Extract the [X, Y] coordinate from the center of the cell holding the provided text.  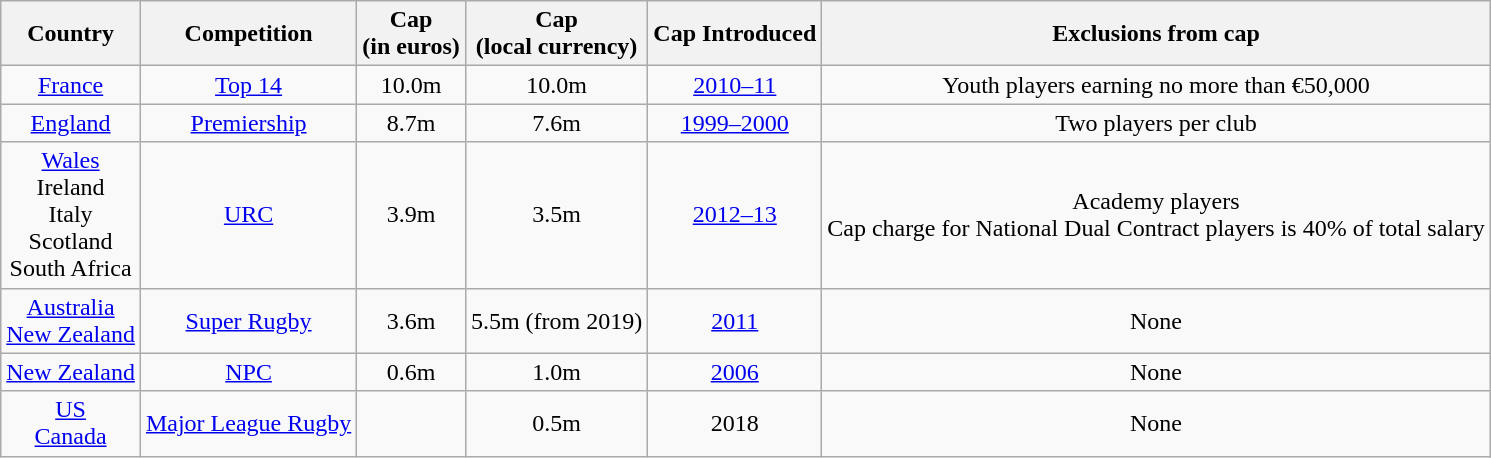
Cap (in euros) [412, 34]
3.6m [412, 320]
Cap (local currency) [556, 34]
0.5m [556, 424]
England [71, 123]
Competition [248, 34]
7.6m [556, 123]
1.0m [556, 372]
AustraliaNew Zealand [71, 320]
WalesIrelandItalyScotlandSouth Africa [71, 215]
Academy playersCap charge for National Dual Contract players is 40% of total salary [1156, 215]
Major League Rugby [248, 424]
Two players per club [1156, 123]
NPC [248, 372]
France [71, 85]
Exclusions from cap [1156, 34]
0.6m [412, 372]
Top 14 [248, 85]
URC [248, 215]
USCanada [71, 424]
Cap Introduced [735, 34]
5.5m (from 2019) [556, 320]
8.7m [412, 123]
2012–13 [735, 215]
2006 [735, 372]
Premiership [248, 123]
2010–11 [735, 85]
3.9m [412, 215]
Super Rugby [248, 320]
2018 [735, 424]
1999–2000 [735, 123]
Youth players earning no more than €50,000 [1156, 85]
3.5m [556, 215]
New Zealand [71, 372]
2011 [735, 320]
Country [71, 34]
